Provide the (X, Y) coordinate of the cell's center where the given text is located.  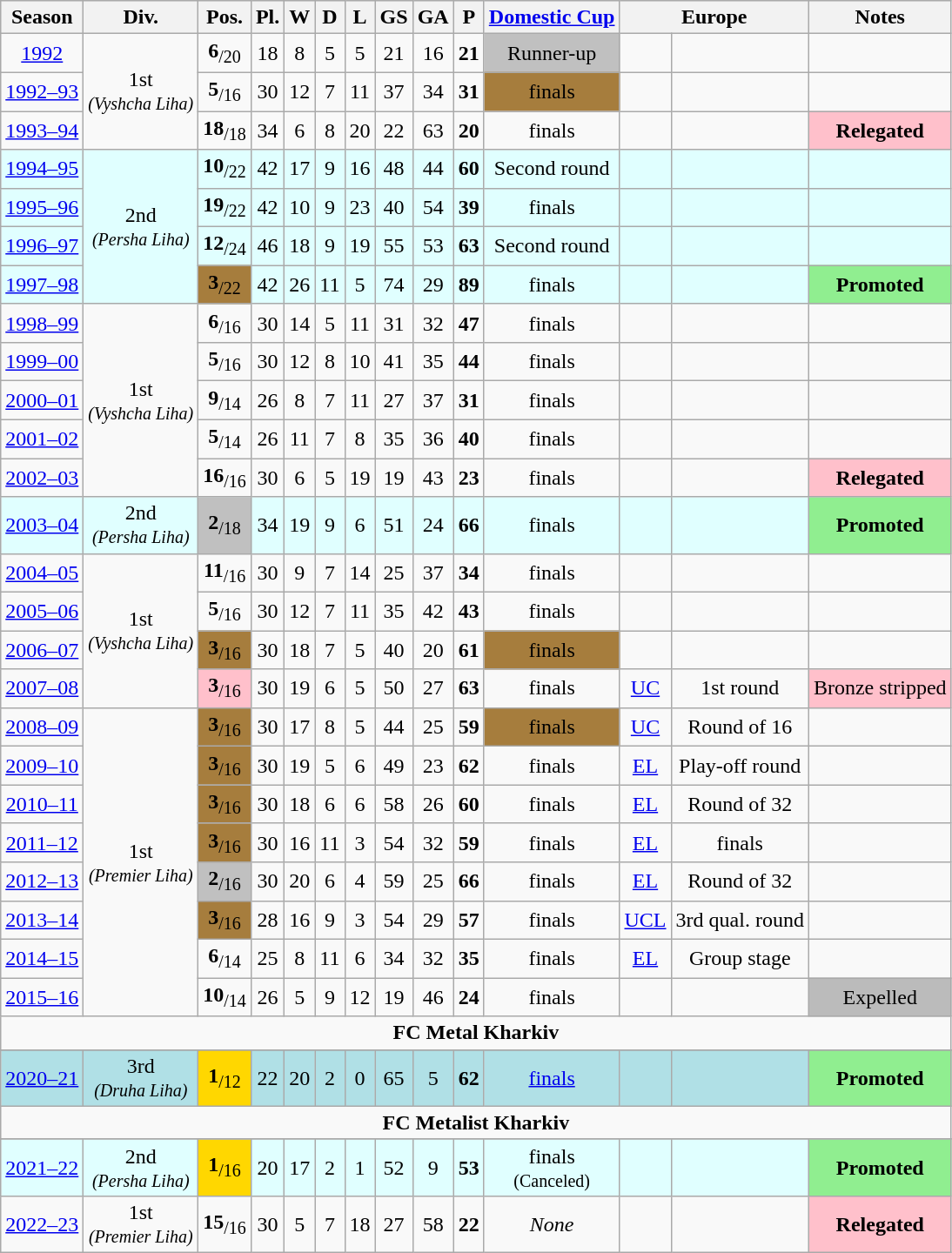
61 (468, 650)
15/16 (225, 1223)
9/14 (225, 400)
57 (468, 920)
49 (393, 766)
2011–12 (42, 842)
2/16 (225, 881)
6/14 (225, 958)
2006–07 (42, 650)
39 (468, 207)
UCL (646, 920)
48 (393, 169)
1 (360, 1168)
1999–00 (42, 362)
1/12 (225, 1077)
3/22 (225, 285)
16/16 (225, 478)
Play-off round (740, 766)
None (552, 1223)
1993–94 (42, 131)
2022–23 (42, 1223)
2000–01 (42, 400)
W (299, 17)
Div. (141, 17)
1/16 (225, 1168)
10/22 (225, 169)
2003–04 (42, 526)
2/18 (225, 526)
52 (393, 1168)
3rd(Druha Liha) (141, 1077)
1992 (42, 53)
36 (433, 439)
74 (393, 285)
2002–03 (42, 478)
55 (393, 246)
Pos. (225, 17)
2007–08 (42, 688)
2015–16 (42, 997)
Round of 16 (740, 727)
5/14 (225, 439)
2005–06 (42, 611)
1996–97 (42, 246)
Domestic Cup (552, 17)
Notes (880, 17)
10/14 (225, 997)
1995–96 (42, 207)
12/24 (225, 246)
FC Metal Kharkiv (476, 1033)
2009–10 (42, 766)
1998–99 (42, 323)
Runner-up (552, 53)
2014–15 (42, 958)
6/16 (225, 323)
1992–93 (42, 91)
1st round (740, 688)
65 (393, 1077)
Expelled (880, 997)
D (330, 17)
GS (393, 17)
3rd qual. round (740, 920)
18/18 (225, 131)
2020–21 (42, 1077)
89 (468, 285)
Season (42, 17)
2001–02 (42, 439)
P (468, 17)
2013–14 (42, 920)
Pl. (267, 17)
51 (393, 526)
11/16 (225, 573)
47 (468, 323)
FC Metalist Kharkiv (476, 1122)
0 (360, 1077)
1994–95 (42, 169)
Bronze stripped (880, 688)
2010–11 (42, 804)
41 (393, 362)
2004–05 (42, 573)
4 (360, 881)
GA (433, 17)
Europe (714, 17)
2008–09 (42, 727)
finals(Canceled) (552, 1168)
28 (267, 920)
50 (393, 688)
2021–22 (42, 1168)
1997–98 (42, 285)
19/22 (225, 207)
6/20 (225, 53)
Group stage (740, 958)
2012–13 (42, 881)
L (360, 17)
